Search for the cell housing the specified text and yield its (X, Y) center coordinate. 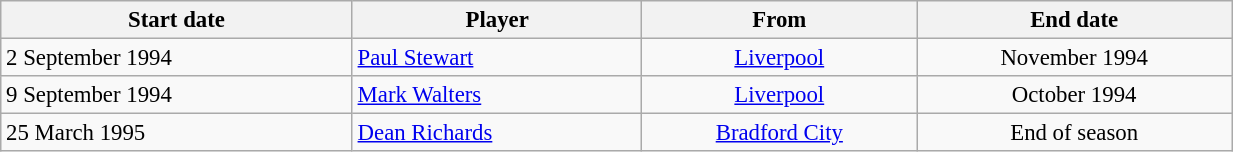
End of season (1074, 133)
Bradford City (780, 133)
End date (1074, 20)
25 March 1995 (177, 133)
Dean Richards (497, 133)
9 September 1994 (177, 95)
Player (497, 20)
From (780, 20)
Start date (177, 20)
Paul Stewart (497, 58)
October 1994 (1074, 95)
November 1994 (1074, 58)
2 September 1994 (177, 58)
Mark Walters (497, 95)
